Detect which cell encompasses the target text, then output its [X, Y] center coordinate. 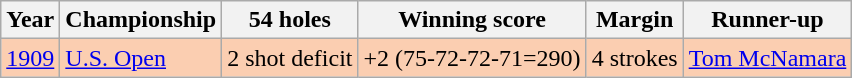
Winning score [472, 20]
1909 [30, 58]
Year [30, 20]
Margin [634, 20]
Runner-up [768, 20]
Championship [141, 20]
54 holes [290, 20]
Tom McNamara [768, 58]
2 shot deficit [290, 58]
+2 (75-72-72-71=290) [472, 58]
4 strokes [634, 58]
U.S. Open [141, 58]
